Provide the [X, Y] coordinate of the cell's center where the given text is located.  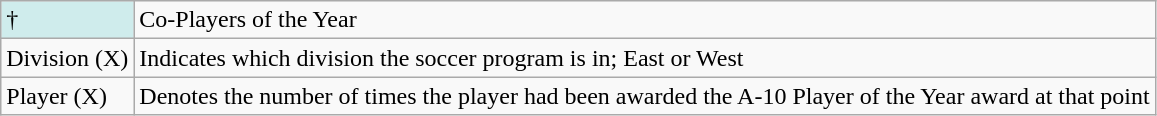
Indicates which division the soccer program is in; East or West [644, 58]
Denotes the number of times the player had been awarded the A-10 Player of the Year award at that point [644, 96]
Player (X) [68, 96]
Division (X) [68, 58]
Co-Players of the Year [644, 20]
† [68, 20]
